Scan for the cell matching the given text and deliver its [X, Y] coordinate at center. 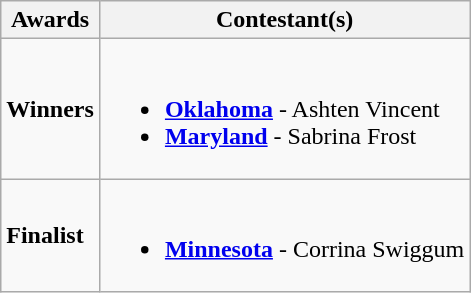
Winners [50, 109]
Minnesota - Corrina Swiggum [284, 236]
Oklahoma - Ashten Vincent Maryland - Sabrina Frost [284, 109]
Awards [50, 20]
Contestant(s) [284, 20]
Finalist [50, 236]
